Identify which cell holds the provided text, then report its [x, y] central coordinate. 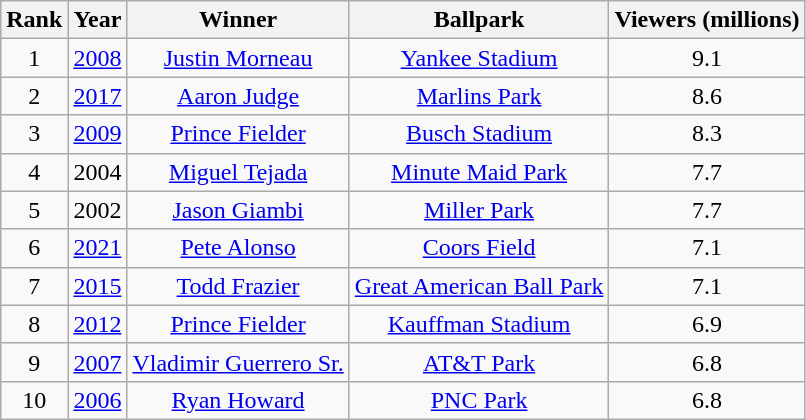
Yankee Stadium [479, 58]
9 [34, 362]
Jason Giambi [238, 210]
2012 [98, 324]
7 [34, 286]
PNC Park [479, 400]
9.1 [707, 58]
Ryan Howard [238, 400]
2009 [98, 134]
Kauffman Stadium [479, 324]
2008 [98, 58]
2021 [98, 248]
8 [34, 324]
Marlins Park [479, 96]
Aaron Judge [238, 96]
Winner [238, 20]
Busch Stadium [479, 134]
2006 [98, 400]
10 [34, 400]
2002 [98, 210]
AT&T Park [479, 362]
6.9 [707, 324]
8.6 [707, 96]
Minute Maid Park [479, 172]
Pete Alonso [238, 248]
Vladimir Guerrero Sr. [238, 362]
4 [34, 172]
Todd Frazier [238, 286]
Rank [34, 20]
Viewers (millions) [707, 20]
Great American Ball Park [479, 286]
3 [34, 134]
2 [34, 96]
2007 [98, 362]
2004 [98, 172]
Miguel Tejada [238, 172]
5 [34, 210]
2017 [98, 96]
Miller Park [479, 210]
8.3 [707, 134]
2015 [98, 286]
1 [34, 58]
Coors Field [479, 248]
Justin Morneau [238, 58]
Ballpark [479, 20]
6 [34, 248]
Year [98, 20]
